Identify which cell holds the provided text, then report its [x, y] central coordinate. 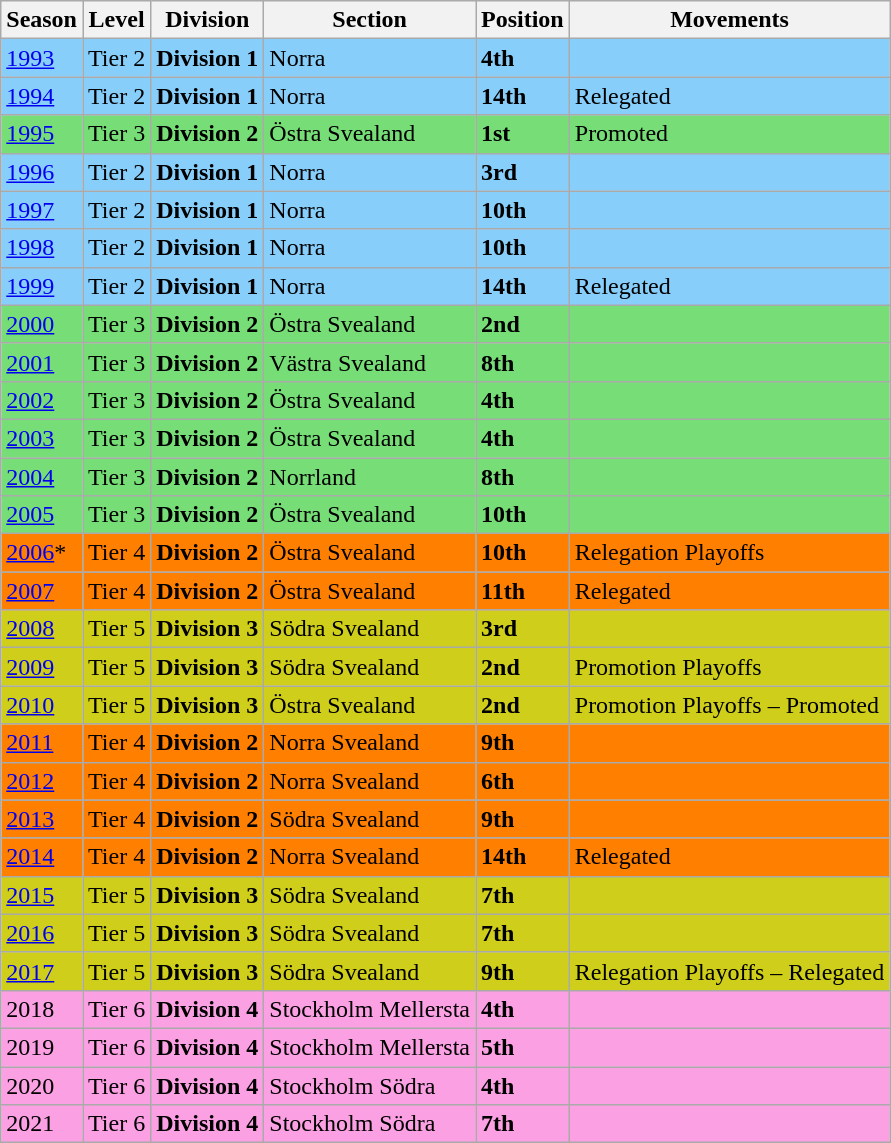
2017 [42, 971]
2013 [42, 819]
2011 [42, 743]
Movements [730, 20]
2000 [42, 324]
2020 [42, 1085]
2003 [42, 438]
Promoted [730, 134]
2007 [42, 591]
Relegation Playoffs [730, 553]
2014 [42, 857]
5th [523, 1047]
2021 [42, 1124]
2002 [42, 400]
2019 [42, 1047]
1994 [42, 96]
2016 [42, 933]
Relegation Playoffs – Relegated [730, 971]
2008 [42, 629]
2009 [42, 667]
Promotion Playoffs – Promoted [730, 705]
2004 [42, 477]
1993 [42, 58]
1998 [42, 248]
11th [523, 591]
Section [370, 20]
1999 [42, 286]
Level [116, 20]
6th [523, 781]
2001 [42, 362]
1996 [42, 172]
2010 [42, 705]
1997 [42, 210]
2006* [42, 553]
1995 [42, 134]
Promotion Playoffs [730, 667]
1st [523, 134]
Position [523, 20]
2018 [42, 1009]
2015 [42, 895]
Season [42, 20]
Västra Svealand [370, 362]
2012 [42, 781]
Norrland [370, 477]
Division [208, 20]
2005 [42, 515]
